Return [x, y] of the center of cell containing provided text 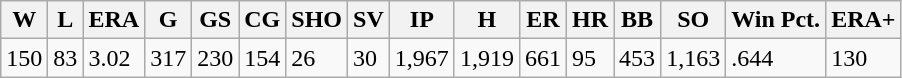
GS [216, 20]
BB [638, 20]
3.02 [114, 58]
IP [422, 20]
230 [216, 58]
130 [864, 58]
1,163 [694, 58]
CG [262, 20]
1,967 [422, 58]
ERA [114, 20]
H [486, 20]
G [168, 20]
661 [542, 58]
Win Pct. [776, 20]
SO [694, 20]
SHO [317, 20]
26 [317, 58]
1,919 [486, 58]
154 [262, 58]
150 [24, 58]
L [66, 20]
.644 [776, 58]
HR [590, 20]
453 [638, 58]
95 [590, 58]
317 [168, 58]
ERA+ [864, 20]
30 [369, 58]
SV [369, 20]
W [24, 20]
83 [66, 58]
ER [542, 20]
